From the cell containing the given text, extract its center point as [X, Y] coordinate. 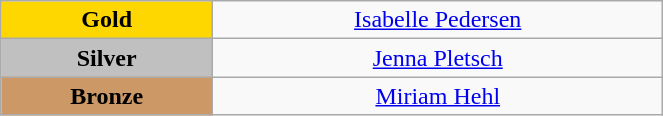
Gold [107, 20]
Jenna Pletsch [438, 58]
Silver [107, 58]
Bronze [107, 96]
Miriam Hehl [438, 96]
Isabelle Pedersen [438, 20]
